Provide the (x, y) coordinate of the cell's center where the given text is located.  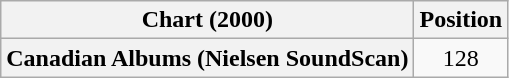
128 (461, 58)
Canadian Albums (Nielsen SoundScan) (208, 58)
Position (461, 20)
Chart (2000) (208, 20)
